Capture the cell that displays the provided text and extract its [X, Y] central coordinate. 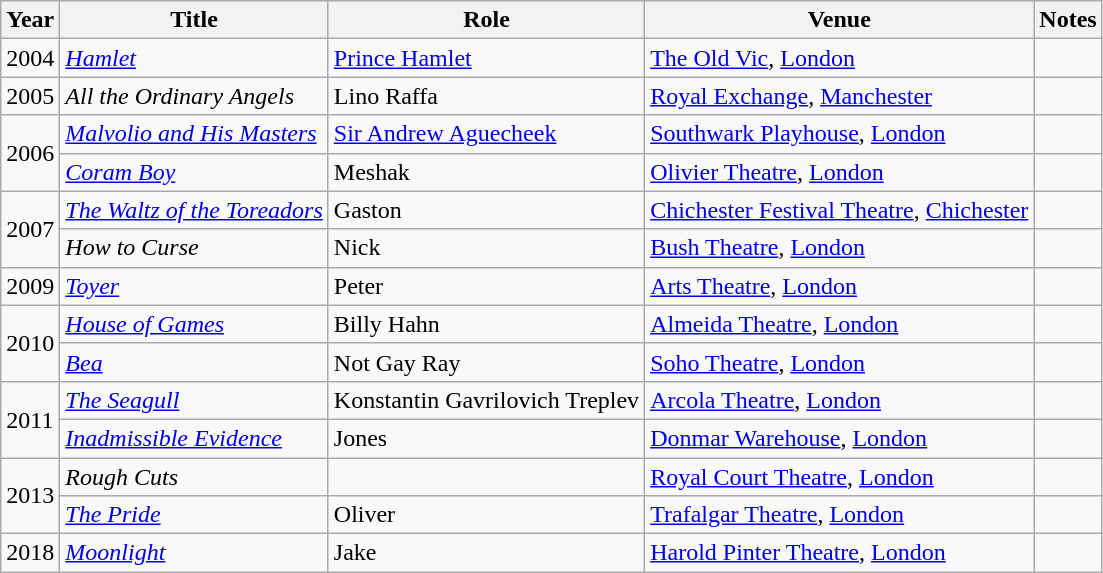
2006 [30, 153]
Rough Cuts [194, 477]
Year [30, 20]
Coram Boy [194, 172]
Konstantin Gavrilovich Treplev [486, 400]
Peter [486, 286]
Title [194, 20]
Donmar Warehouse, London [840, 438]
Moonlight [194, 553]
Inadmissible Evidence [194, 438]
Jones [486, 438]
The Old Vic, London [840, 58]
Chichester Festival Theatre, Chichester [840, 210]
All the Ordinary Angels [194, 96]
Royal Exchange, Manchester [840, 96]
Malvolio and His Masters [194, 134]
The Seagull [194, 400]
Sir Andrew Aguecheek [486, 134]
Oliver [486, 515]
Jake [486, 553]
Notes [1068, 20]
House of Games [194, 324]
2009 [30, 286]
Southwark Playhouse, London [840, 134]
Billy Hahn [486, 324]
2011 [30, 419]
How to Curse [194, 248]
2005 [30, 96]
Lino Raffa [486, 96]
Harold Pinter Theatre, London [840, 553]
Royal Court Theatre, London [840, 477]
Role [486, 20]
Toyer [194, 286]
Prince Hamlet [486, 58]
Arcola Theatre, London [840, 400]
Arts Theatre, London [840, 286]
2018 [30, 553]
Hamlet [194, 58]
2013 [30, 496]
Not Gay Ray [486, 362]
The Pride [194, 515]
2007 [30, 229]
Gaston [486, 210]
Venue [840, 20]
Nick [486, 248]
Almeida Theatre, London [840, 324]
The Waltz of the Toreadors [194, 210]
Trafalgar Theatre, London [840, 515]
Bea [194, 362]
Olivier Theatre, London [840, 172]
Soho Theatre, London [840, 362]
2004 [30, 58]
Bush Theatre, London [840, 248]
Meshak [486, 172]
2010 [30, 343]
